Detect which cell encompasses the target text, then output its (X, Y) center coordinate. 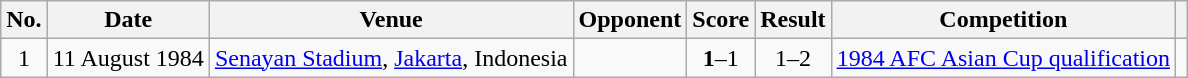
Score (721, 20)
Senayan Stadium, Jakarta, Indonesia (391, 58)
1 (24, 58)
11 August 1984 (128, 58)
Competition (1003, 20)
Venue (391, 20)
1984 AFC Asian Cup qualification (1003, 58)
Result (793, 20)
Opponent (630, 20)
No. (24, 20)
Date (128, 20)
1–1 (721, 58)
1–2 (793, 58)
